Provide the (x, y) coordinate of the cell's center where the given text is located.  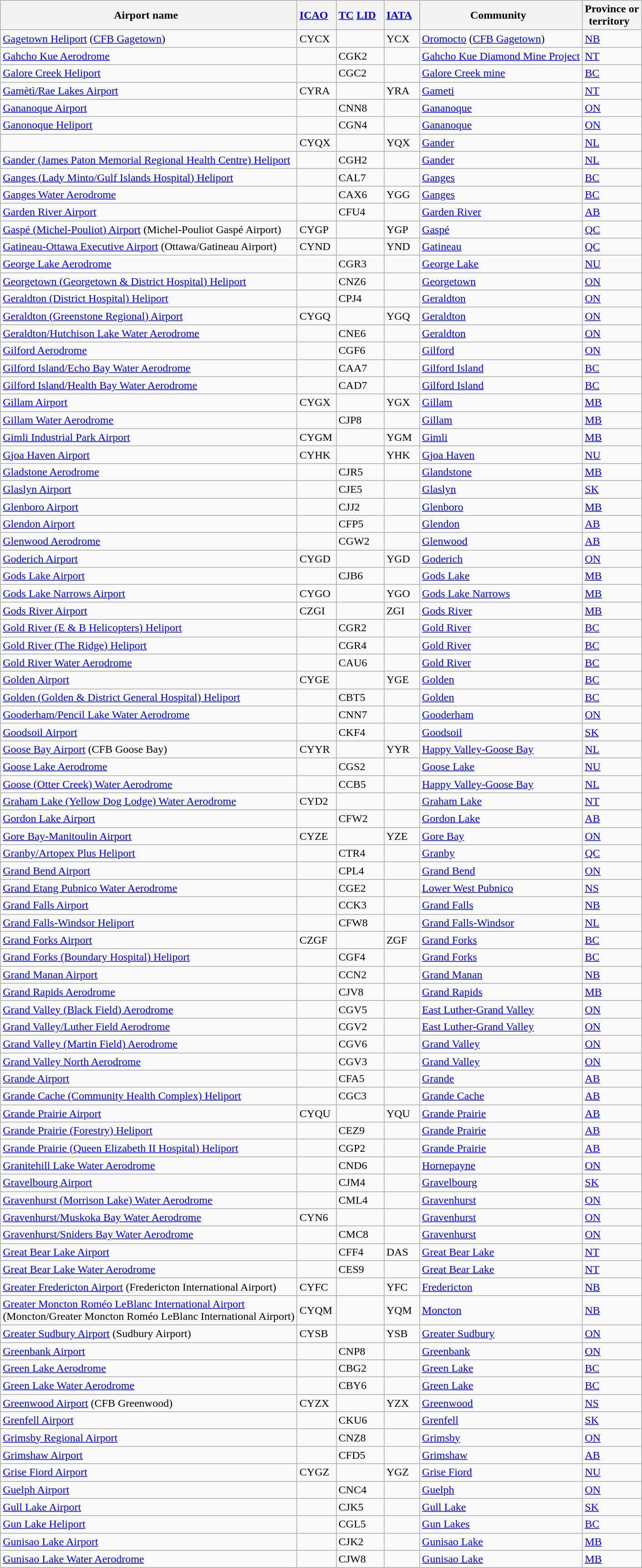
Gods Lake Narrows Airport (149, 593)
Gilford Island/Health Bay Water Aerodrome (149, 385)
Geraldton (District Hospital) Heliport (149, 299)
CGV6 (360, 1044)
Grand Forks (Boundary Hospital) Heliport (149, 957)
Garden River Airport (149, 212)
CGF6 (360, 351)
Gold River (The Ridge) Heliport (149, 645)
CML4 (360, 1200)
Gamètì/Rae Lakes Airport (149, 91)
Grand Falls-Windsor Heliport (149, 923)
CBY6 (360, 1386)
CNZ6 (360, 281)
Gold River Water Aerodrome (149, 663)
Grimsby (501, 1438)
Grise Fiord (501, 1472)
Gatineau-Ottawa Executive Airport (Ottawa/Gatineau Airport) (149, 247)
YGO (402, 593)
CYGX (316, 403)
Grand Valley North Aerodrome (149, 1062)
Golden (Golden & District General Hospital) Heliport (149, 697)
Grenfell (501, 1420)
Gooderham/Pencil Lake Water Aerodrome (149, 715)
Gravelbourg Airport (149, 1183)
Community (501, 15)
Grand Manan Airport (149, 975)
CAX6 (360, 194)
Greenbank Airport (149, 1351)
CYND (316, 247)
CFW8 (360, 923)
Glendon (501, 524)
Gatineau (501, 247)
Greater Sudbury Airport (Sudbury Airport) (149, 1333)
CYRA (316, 91)
Ganonoque Heliport (149, 125)
Graham Lake (Yellow Dog Lodge) Water Aerodrome (149, 802)
Airport name (149, 15)
Grande Cache (501, 1096)
Gilford Aerodrome (149, 351)
CPL4 (360, 871)
Grand Falls-Windsor (501, 923)
CKF4 (360, 732)
CBG2 (360, 1369)
Gordon Lake Airport (149, 819)
CYZE (316, 836)
CJE5 (360, 489)
Gold River (E & B Helicopters) Heliport (149, 628)
Moncton (501, 1310)
Gods Lake (501, 576)
Guelph Airport (149, 1490)
Fredericton (501, 1287)
CZGF (316, 940)
CAA7 (360, 368)
Grand Valley (Black Field) Aerodrome (149, 1009)
CGL5 (360, 1524)
Grande Airport (149, 1079)
CGS2 (360, 766)
YQX (402, 143)
CNC4 (360, 1490)
Goderich Airport (149, 559)
CNN8 (360, 108)
CYGM (316, 437)
CNP8 (360, 1351)
Glandstone (501, 472)
Gahcho Kue Aerodrome (149, 56)
Grand Rapids Aerodrome (149, 992)
Goose Lake Aerodrome (149, 766)
Gillam Water Aerodrome (149, 420)
CGW2 (360, 541)
Granby (501, 853)
Galore Creek mine (501, 73)
Greenbank (501, 1351)
Grimsby Regional Airport (149, 1438)
Granitehill Lake Water Aerodrome (149, 1165)
Gore Bay (501, 836)
CGV2 (360, 1027)
Gaspé (501, 229)
Gods Lake Airport (149, 576)
Grimshaw (501, 1455)
CZGI (316, 611)
CND6 (360, 1165)
Gods Lake Narrows (501, 593)
YHK (402, 455)
Grand Etang Pubnico Water Aerodrome (149, 888)
Grenfell Airport (149, 1420)
CFF4 (360, 1252)
CGR3 (360, 264)
CYD2 (316, 802)
CGE2 (360, 888)
Gun Lake Heliport (149, 1524)
Grand Rapids (501, 992)
CFD5 (360, 1455)
Grand Falls Airport (149, 905)
Gun Lakes (501, 1524)
Georgetown (501, 281)
CGN4 (360, 125)
CEZ9 (360, 1131)
CGP2 (360, 1148)
George Lake (501, 264)
Great Bear Lake Water Aerodrome (149, 1269)
Galore Creek Heliport (149, 73)
Grande Prairie (Forestry) Heliport (149, 1131)
Grand Valley/Luther Field Aerodrome (149, 1027)
CGH2 (360, 160)
CJR5 (360, 472)
CGK2 (360, 56)
YQM (402, 1310)
Georgetown (Georgetown & District Hospital) Heliport (149, 281)
CNZ8 (360, 1438)
CGR2 (360, 628)
CYGQ (316, 316)
CJB6 (360, 576)
CYCX (316, 39)
Goose (Otter Creek) Water Aerodrome (149, 784)
Goose Lake (501, 766)
Grand Falls (501, 905)
IATA (402, 15)
Grand Valley (Martin Field) Aerodrome (149, 1044)
CJK2 (360, 1542)
Grand Manan (501, 975)
YSB (402, 1333)
CFW2 (360, 819)
CJP8 (360, 420)
Grise Fiord Airport (149, 1472)
Gagetown Heliport (CFB Gagetown) (149, 39)
CYFC (316, 1287)
CYSB (316, 1333)
Grand Forks Airport (149, 940)
Gillam Airport (149, 403)
Glenboro Airport (149, 507)
CYHK (316, 455)
YGE (402, 680)
Gore Bay-Manitoulin Airport (149, 836)
Ganges (Lady Minto/Gulf Islands Hospital) Heliport (149, 177)
CGC3 (360, 1096)
Grande Prairie (Queen Elizabeth II Hospital) Heliport (149, 1148)
CTR4 (360, 853)
CES9 (360, 1269)
YGQ (402, 316)
CAU6 (360, 663)
CJK5 (360, 1507)
CYGE (316, 680)
CCK3 (360, 905)
Gods River Airport (149, 611)
Glaslyn (501, 489)
YQU (402, 1113)
CFP5 (360, 524)
Green Lake Aerodrome (149, 1369)
Gooderham (501, 715)
Gananoque Airport (149, 108)
Gilford (501, 351)
CYGD (316, 559)
CNE6 (360, 333)
Gimli (501, 437)
Geraldton/Hutchison Lake Water Aerodrome (149, 333)
ICAO (316, 15)
Lower West Pubnico (501, 888)
YGG (402, 194)
YGP (402, 229)
CYQX (316, 143)
Glenwood Aerodrome (149, 541)
Gods River (501, 611)
Gull Lake (501, 1507)
Gladstone Aerodrome (149, 472)
Gunisao Lake Airport (149, 1542)
CGR4 (360, 645)
Glendon Airport (149, 524)
CYGP (316, 229)
CAD7 (360, 385)
Greater Moncton Roméo LeBlanc International Airport(Moncton/Greater Moncton Roméo LeBlanc International Airport) (149, 1310)
Gull Lake Airport (149, 1507)
YGZ (402, 1472)
Geraldton (Greenstone Regional) Airport (149, 316)
Great Bear Lake Airport (149, 1252)
CYGZ (316, 1472)
CGV5 (360, 1009)
Province orterritory (612, 15)
YGD (402, 559)
YGM (402, 437)
CCN2 (360, 975)
Grimshaw Airport (149, 1455)
CKU6 (360, 1420)
Gander (James Paton Memorial Regional Health Centre) Heliport (149, 160)
Grande Prairie Airport (149, 1113)
CJJ2 (360, 507)
ZGF (402, 940)
Granby/Artopex Plus Heliport (149, 853)
Greater Fredericton Airport (Fredericton International Airport) (149, 1287)
YND (402, 247)
CYGO (316, 593)
ZGI (402, 611)
Glaslyn Airport (149, 489)
Ganges Water Aerodrome (149, 194)
YGX (402, 403)
Grand Bend Airport (149, 871)
Guelph (501, 1490)
Grande Cache (Community Health Complex) Heliport (149, 1096)
CBT5 (360, 697)
Gimli Industrial Park Airport (149, 437)
YZX (402, 1403)
YCX (402, 39)
CYZX (316, 1403)
Greater Sudbury (501, 1333)
George Lake Aerodrome (149, 264)
Green Lake Water Aerodrome (149, 1386)
CGF4 (360, 957)
Gravenhurst/Sniders Bay Water Aerodrome (149, 1235)
Gravenhurst/Muskoka Bay Water Aerodrome (149, 1217)
CYN6 (316, 1217)
Grand Bend (501, 871)
CFU4 (360, 212)
TC LID (360, 15)
CJM4 (360, 1183)
Gameti (501, 91)
Graham Lake (501, 802)
Gunisao Lake Water Aerodrome (149, 1559)
Goose Bay Airport (CFB Goose Bay) (149, 749)
Gjoa Haven Airport (149, 455)
Goodsoil Airport (149, 732)
YRA (402, 91)
Gilford Island/Echo Bay Water Aerodrome (149, 368)
Greenwood (501, 1403)
Gravenhurst (Morrison Lake) Water Aerodrome (149, 1200)
Oromocto (CFB Gagetown) (501, 39)
Golden Airport (149, 680)
Glenboro (501, 507)
CYYR (316, 749)
CAL7 (360, 177)
CGV3 (360, 1062)
Gordon Lake (501, 819)
CJV8 (360, 992)
CYQM (316, 1310)
Grande (501, 1079)
Greenwood Airport (CFB Greenwood) (149, 1403)
CPJ4 (360, 299)
Gjoa Haven (501, 455)
YZE (402, 836)
Garden River (501, 212)
Gaspé (Michel-Pouliot) Airport (Michel-Pouliot Gaspé Airport) (149, 229)
CFA5 (360, 1079)
YYR (402, 749)
CGC2 (360, 73)
CYQU (316, 1113)
CCB5 (360, 784)
Glenwood (501, 541)
Goderich (501, 559)
CNN7 (360, 715)
Hornepayne (501, 1165)
Goodsoil (501, 732)
Gravelbourg (501, 1183)
CJW8 (360, 1559)
DAS (402, 1252)
CMC8 (360, 1235)
YFC (402, 1287)
Gahcho Kue Diamond Mine Project (501, 56)
